For the text-containing cell, return its midpoint in (X, Y) coordinate format. 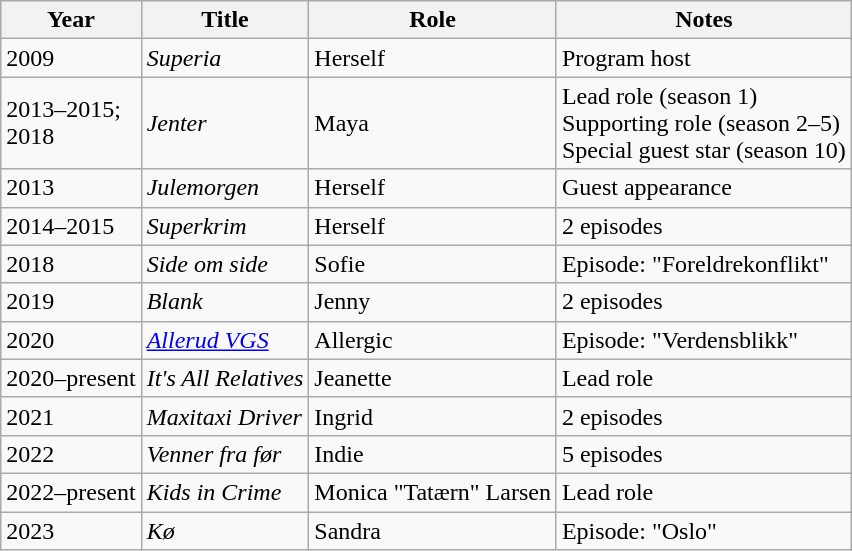
Julemorgen (225, 188)
2021 (71, 416)
Blank (225, 302)
2013–2015; 2018 (71, 123)
It's All Relatives (225, 378)
Guest appearance (704, 188)
Allergic (433, 340)
2019 (71, 302)
2018 (71, 264)
Lead role (season 1) Supporting role (season 2–5) Special guest star (season 10) (704, 123)
2009 (71, 58)
Superkrim (225, 226)
Episode: "Verdensblikk" (704, 340)
Program host (704, 58)
2020 (71, 340)
Jeanette (433, 378)
Venner fra før (225, 454)
Notes (704, 20)
Role (433, 20)
Side om side (225, 264)
Maya (433, 123)
Jenter (225, 123)
Indie (433, 454)
Superia (225, 58)
Episode: "Oslo" (704, 531)
Sandra (433, 531)
Maxitaxi Driver (225, 416)
Year (71, 20)
Kø (225, 531)
Title (225, 20)
2022 (71, 454)
Monica "Tatærn" Larsen (433, 492)
Kids in Crime (225, 492)
2014–2015 (71, 226)
Jenny (433, 302)
Sofie (433, 264)
2023 (71, 531)
2022–present (71, 492)
Allerud VGS (225, 340)
Episode: "Foreldrekonflikt" (704, 264)
2020–present (71, 378)
2013 (71, 188)
Ingrid (433, 416)
5 episodes (704, 454)
